Return (X, Y) of the center of cell containing provided text 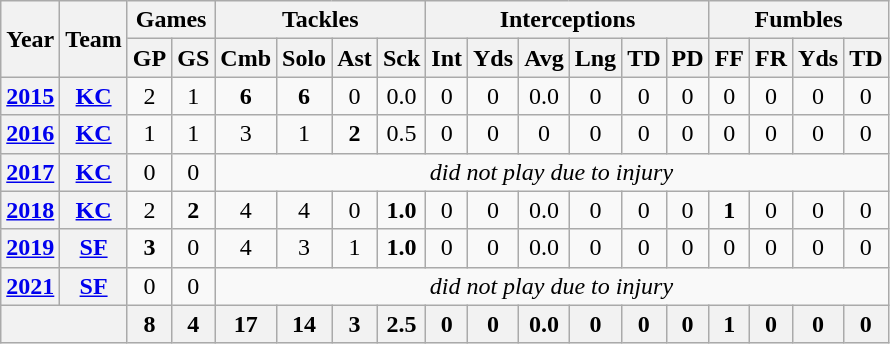
17 (246, 324)
Cmb (246, 58)
2021 (30, 286)
Ast (355, 58)
2018 (30, 210)
Interceptions (568, 20)
Fumbles (798, 20)
FR (772, 58)
0.5 (401, 134)
Year (30, 39)
Solo (304, 58)
2015 (30, 96)
2016 (30, 134)
Tackles (320, 20)
2017 (30, 172)
Team (94, 39)
Games (170, 20)
GP (149, 58)
Int (447, 58)
8 (149, 324)
Avg (544, 58)
GS (194, 58)
2019 (30, 248)
Sck (401, 58)
PD (688, 58)
14 (304, 324)
FF (729, 58)
Lng (595, 58)
2.5 (401, 324)
